Output the (X, Y) coordinate of the center of the cell containing the given text.  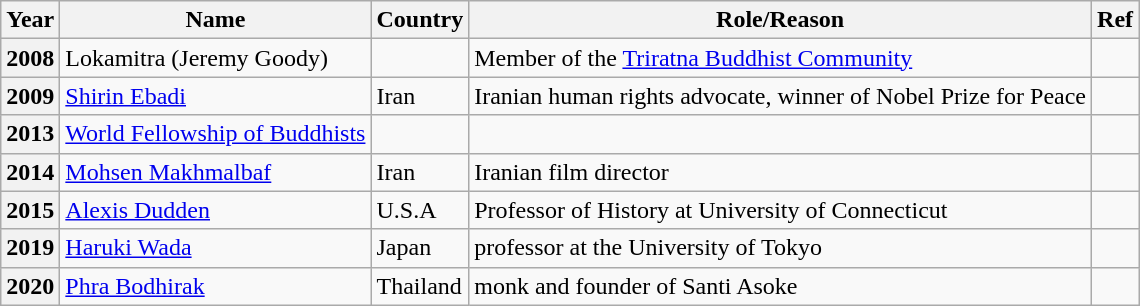
Professor of History at University of Connecticut (780, 210)
Ref (1116, 20)
2020 (30, 286)
Iranian human rights advocate, winner of Nobel Prize for Peace (780, 96)
Member of the Triratna Buddhist Community (780, 58)
World Fellowship of Buddhists (216, 134)
Thailand (420, 286)
Alexis Dudden (216, 210)
Lokamitra (Jeremy Goody) (216, 58)
Name (216, 20)
professor at the University of Tokyo (780, 248)
2009 (30, 96)
2008 (30, 58)
2013 (30, 134)
2015 (30, 210)
Year (30, 20)
Country (420, 20)
monk and founder of Santi Asoke (780, 286)
2014 (30, 172)
Haruki Wada (216, 248)
U.S.A (420, 210)
2019 (30, 248)
Role/Reason (780, 20)
Mohsen Makhmalbaf (216, 172)
Phra Bodhirak (216, 286)
Iranian film director (780, 172)
Shirin Ebadi (216, 96)
Japan (420, 248)
